Detect which cell encompasses the target text, then output its [x, y] center coordinate. 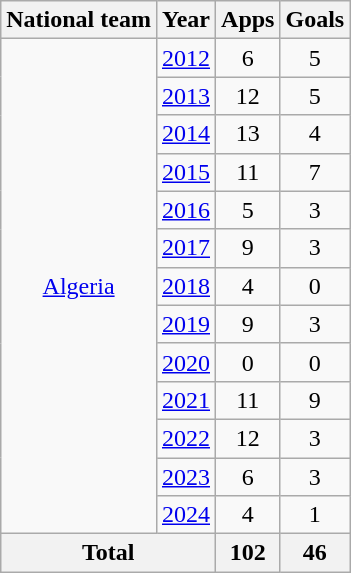
2022 [186, 438]
National team [79, 20]
2021 [186, 400]
Apps [248, 20]
2016 [186, 210]
1 [315, 515]
2023 [186, 477]
102 [248, 553]
2024 [186, 515]
2013 [186, 96]
2015 [186, 172]
2012 [186, 58]
Year [186, 20]
7 [315, 172]
Goals [315, 20]
2020 [186, 362]
13 [248, 134]
2014 [186, 134]
2018 [186, 286]
Total [108, 553]
Algeria [79, 286]
46 [315, 553]
2019 [186, 324]
2017 [186, 248]
